Return (x, y) of the center of cell containing provided text 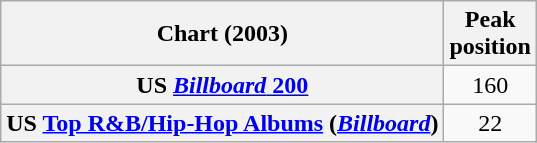
US Top R&B/Hip-Hop Albums (Billboard) (222, 123)
Peakposition (490, 34)
US Billboard 200 (222, 85)
160 (490, 85)
Chart (2003) (222, 34)
22 (490, 123)
